Scan for the cell matching the given text and deliver its [x, y] coordinate at center. 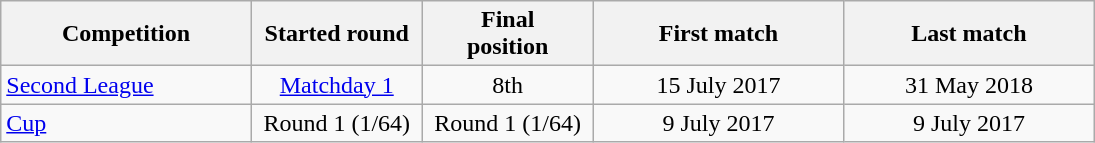
31 May 2018 [970, 85]
Cup [126, 123]
Last match [970, 34]
8th [508, 85]
Second League [126, 85]
Matchday 1 [336, 85]
Started round [336, 34]
First match [718, 34]
Competition [126, 34]
15 July 2017 [718, 85]
Final position [508, 34]
